Return the [X, Y] coordinate for the center point of the cell that contains the specified text.  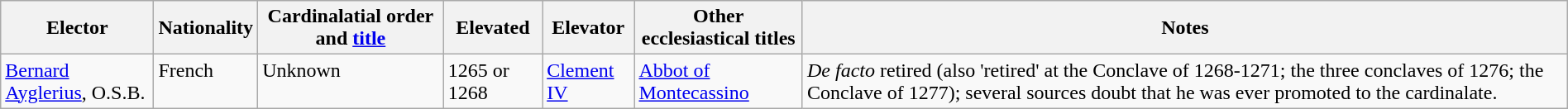
Clement IV [589, 81]
Bernard Ayglerius, O.S.B. [78, 81]
Cardinalatial order and title [351, 28]
Elevated [493, 28]
Nationality [206, 28]
Elector [78, 28]
Elevator [589, 28]
French [206, 81]
1265 or 1268 [493, 81]
Abbot of Montecassino [719, 81]
Other ecclesiastical titles [719, 28]
Unknown [351, 81]
Notes [1184, 28]
